From the cell containing the given text, extract its center point as (X, Y) coordinate. 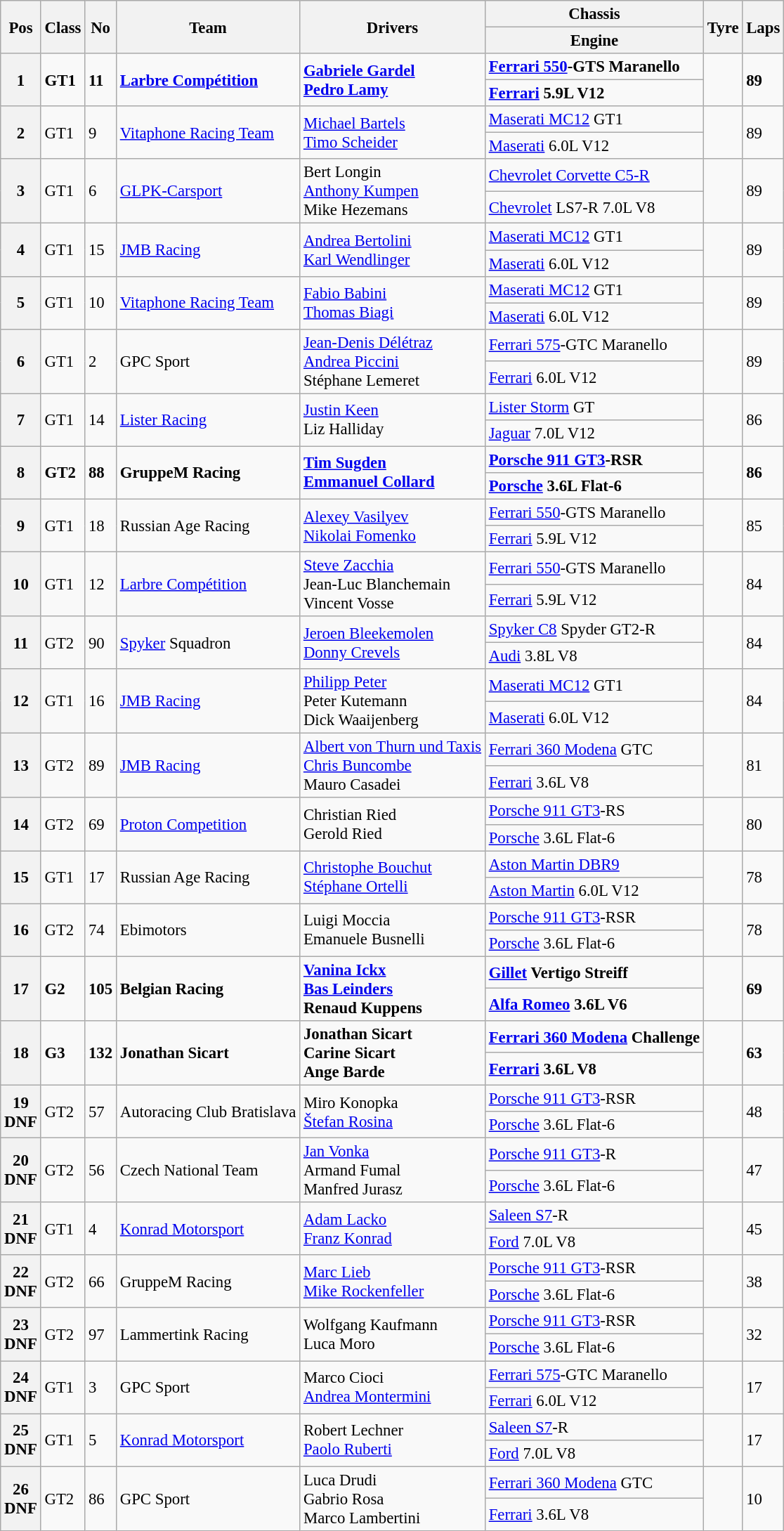
Alfa Romeo 3.6L V6 (594, 1005)
Lister Storm GT (594, 407)
45 (763, 1228)
Luigi Moccia Emanuele Busnelli (393, 930)
G3 (63, 1053)
Adam Lacko Franz Konrad (393, 1228)
Marc Lieb Mike Rockenfeller (393, 1282)
Albert von Thurn und Taxis Chris Buncombe Mauro Casadei (393, 766)
G2 (63, 989)
47 (763, 1171)
Chassis (594, 14)
Vanina Ickx Bas Leinders Renaud Kuppens (393, 989)
Lammertink Racing (208, 1335)
63 (763, 1053)
Audi 3.8L V8 (594, 656)
Andrea Bertolini Karl Wendlinger (393, 250)
Gabriele Gardel Pedro Lamy (393, 80)
Jan Vonka Armand Fumal Manfred Jurasz (393, 1171)
80 (763, 825)
Team (208, 27)
Pos (21, 27)
Drivers (393, 27)
105 (101, 989)
Christophe Bouchut Stéphane Ortelli (393, 877)
Miro Konopka Štefan Rosina (393, 1112)
Class (63, 27)
132 (101, 1053)
Marco Cioci Andrea Montermini (393, 1387)
Jean-Denis Délétraz Andrea Piccini Stéphane Lemeret (393, 361)
21DNF (21, 1228)
23DNF (21, 1335)
Proton Competition (208, 825)
Christian Ried Gerold Ried (393, 825)
66 (101, 1282)
Steve Zacchia Jean-Luc Blanchemain Vincent Vosse (393, 585)
85 (763, 526)
Jeroen Bleekemolen Donny Crevels (393, 642)
Robert Lechner Paolo Ruberti (393, 1440)
No (101, 27)
24DNF (21, 1387)
Justin Keen Liz Halliday (393, 420)
20DNF (21, 1171)
Czech National Team (208, 1171)
Wolfgang Kaufmann Luca Moro (393, 1335)
Chevrolet Corvette C5-R (594, 175)
48 (763, 1112)
32 (763, 1335)
Lister Racing (208, 420)
81 (763, 766)
26DNF (21, 1499)
Spyker Squadron (208, 642)
22DNF (21, 1282)
Ferrari 360 Modena Challenge (594, 1037)
Jonathan Sicart (208, 1053)
1 (21, 80)
Aston Martin 6.0L V12 (594, 890)
88 (101, 472)
56 (101, 1171)
57 (101, 1112)
97 (101, 1335)
Belgian Racing (208, 989)
Tyre (724, 27)
Aston Martin DBR9 (594, 864)
Spyker C8 Spyder GT2-R (594, 630)
Laps (763, 27)
38 (763, 1282)
Jaguar 7.0L V12 (594, 434)
Chevrolet LS7-R 7.0L V8 (594, 207)
7 (21, 420)
Luca Drudi Gabrio Rosa Marco Lambertini (393, 1499)
Porsche 911 GT3-RS (594, 812)
Michael Bartels Timo Scheider (393, 132)
Engine (594, 41)
19DNF (21, 1112)
25DNF (21, 1440)
Fabio Babini Thomas Biagi (393, 302)
Autoracing Club Bratislava (208, 1112)
Alexey Vasilyev Nikolai Fomenko (393, 526)
Gillet Vertigo Streiff (594, 972)
Ebimotors (208, 930)
Porsche 911 GT3-R (594, 1154)
Bert Longin Anthony Kumpen Mike Hezemans (393, 191)
13 (21, 766)
90 (101, 642)
8 (21, 472)
Jonathan Sicart Carine Sicart Ange Barde (393, 1053)
74 (101, 930)
GLPK-Carsport (208, 191)
Philipp Peter Peter Kutemann Dick Waaijenberg (393, 701)
Tim Sugden Emmanuel Collard (393, 472)
